Locate the cell with the specified text and output its (X, Y) center coordinate. 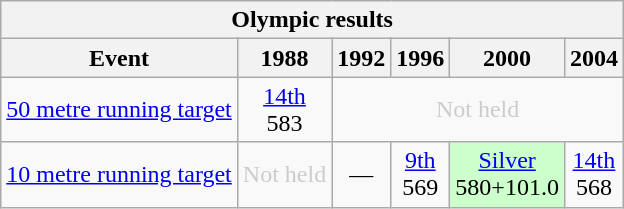
Silver580+101.0 (508, 174)
Olympic results (312, 20)
9th569 (420, 174)
Event (120, 58)
50 metre running target (120, 110)
1996 (420, 58)
10 metre running target (120, 174)
2004 (594, 58)
1992 (362, 58)
2000 (508, 58)
14th583 (284, 110)
1988 (284, 58)
— (362, 174)
14th568 (594, 174)
